Provide the (X, Y) coordinate of the cell's center where the given text is located.  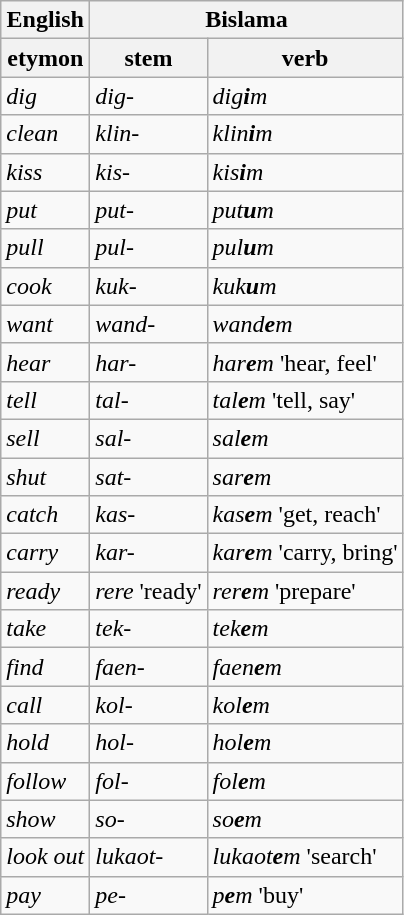
kar- (148, 553)
klinim (305, 134)
kuk- (148, 286)
sal- (148, 438)
shut (46, 477)
tek- (148, 629)
kisim (305, 172)
pulum (305, 248)
pull (46, 248)
faen- (148, 667)
kol- (148, 705)
tekem (305, 629)
find (46, 667)
soem (305, 819)
show (46, 819)
putum (305, 210)
kasem 'get, reach' (305, 515)
cook (46, 286)
so- (148, 819)
want (46, 324)
pem 'buy' (305, 895)
take (46, 629)
hol- (148, 743)
folem (305, 781)
look out (46, 857)
stem (148, 58)
rere 'ready' (148, 591)
wand- (148, 324)
holem (305, 743)
dig (46, 96)
kukum (305, 286)
ready (46, 591)
put (46, 210)
digim (305, 96)
faenem (305, 667)
hear (46, 362)
call (46, 705)
hold (46, 743)
fol- (148, 781)
har- (148, 362)
catch (46, 515)
klin- (148, 134)
clean (46, 134)
sat- (148, 477)
carry (46, 553)
dig- (148, 96)
tell (46, 400)
tal- (148, 400)
lukaotem 'search' (305, 857)
sarem (305, 477)
kas- (148, 515)
talem 'tell, say' (305, 400)
follow (46, 781)
put- (148, 210)
sell (46, 438)
kolem (305, 705)
wandem (305, 324)
pe- (148, 895)
Bislama (246, 20)
verb (305, 58)
kis- (148, 172)
pul- (148, 248)
lukaot- (148, 857)
etymon (46, 58)
harem 'hear, feel' (305, 362)
rerem 'prepare' (305, 591)
salem (305, 438)
English (46, 20)
karem 'carry, bring' (305, 553)
pay (46, 895)
kiss (46, 172)
